Locate the cell with the specified text and output its (X, Y) center coordinate. 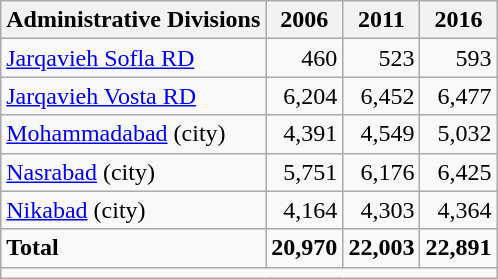
6,477 (458, 96)
6,425 (458, 172)
Nikabad (city) (134, 210)
4,549 (382, 134)
5,032 (458, 134)
4,391 (304, 134)
2006 (304, 20)
Administrative Divisions (134, 20)
6,176 (382, 172)
20,970 (304, 248)
2011 (382, 20)
22,891 (458, 248)
22,003 (382, 248)
Jarqavieh Sofla RD (134, 58)
4,164 (304, 210)
6,204 (304, 96)
4,364 (458, 210)
4,303 (382, 210)
Mohammadabad (city) (134, 134)
523 (382, 58)
2016 (458, 20)
Jarqavieh Vosta RD (134, 96)
Nasrabad (city) (134, 172)
593 (458, 58)
5,751 (304, 172)
Total (134, 248)
6,452 (382, 96)
460 (304, 58)
